Return [X, Y] of the center of cell containing provided text 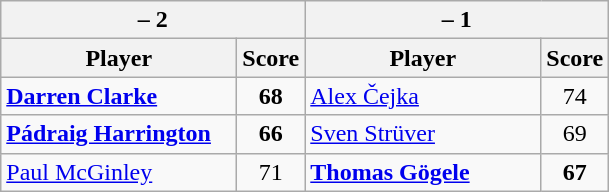
Thomas Gögele [423, 172]
68 [271, 96]
69 [575, 134]
Paul McGinley [119, 172]
71 [271, 172]
67 [575, 172]
– 2 [153, 20]
Sven Strüver [423, 134]
Pádraig Harrington [119, 134]
Darren Clarke [119, 96]
– 1 [457, 20]
66 [271, 134]
74 [575, 96]
Alex Čejka [423, 96]
